Provide the (x, y) coordinate of the cell's center where the given text is located.  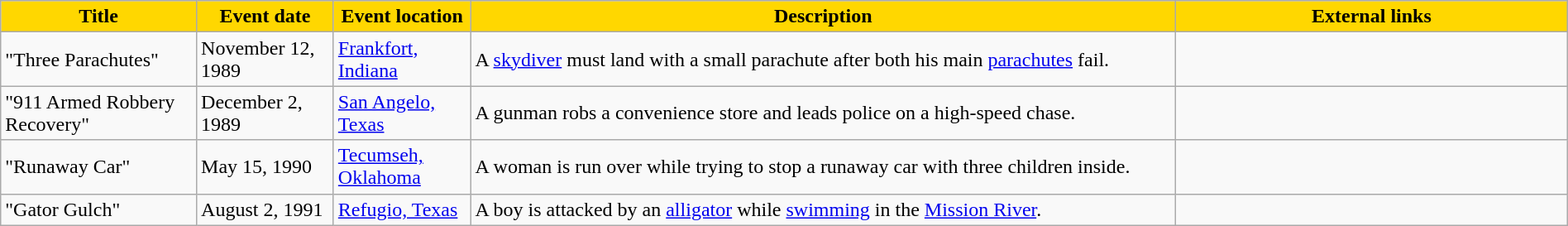
External links (1372, 17)
November 12, 1989 (265, 60)
A woman is run over while trying to stop a runaway car with three children inside. (824, 167)
"Runaway Car" (99, 167)
Frankfort, Indiana (402, 60)
Title (99, 17)
December 2, 1989 (265, 113)
A boy is attacked by an alligator while swimming in the Mission River. (824, 209)
"Three Parachutes" (99, 60)
Event date (265, 17)
A skydiver must land with a small parachute after both his main parachutes fail. (824, 60)
A gunman robs a convenience store and leads police on a high-speed chase. (824, 113)
"911 Armed Robbery Recovery" (99, 113)
Event location (402, 17)
May 15, 1990 (265, 167)
Refugio, Texas (402, 209)
Tecumseh, Oklahoma (402, 167)
Description (824, 17)
"Gator Gulch" (99, 209)
August 2, 1991 (265, 209)
San Angelo, Texas (402, 113)
